Scan for the cell matching the given text and deliver its (x, y) coordinate at center. 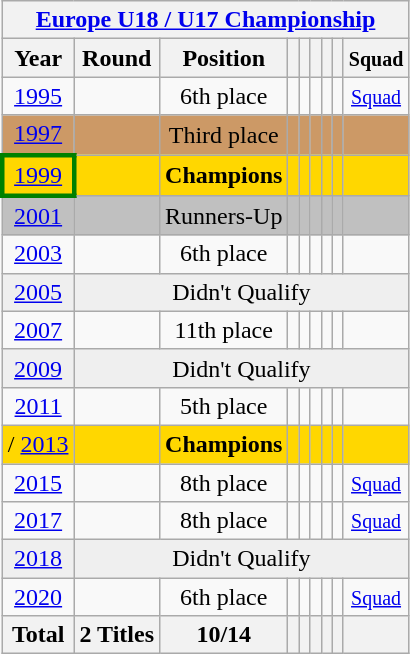
/ 2013 (38, 444)
2011 (38, 406)
2009 (38, 368)
2003 (38, 254)
2015 (38, 483)
Europe U18 / U17 Championship (206, 20)
Round (117, 58)
1999 (38, 174)
10/14 (224, 635)
Year (38, 58)
5th place (224, 406)
Position (224, 58)
Runners-Up (224, 216)
1995 (38, 96)
2017 (38, 521)
2007 (38, 330)
Third place (224, 135)
1997 (38, 135)
2005 (38, 292)
11th place (224, 330)
Total (38, 635)
2018 (38, 559)
2020 (38, 597)
2 Titles (117, 635)
2001 (38, 216)
